Find where the given text appears and provide that cell's center as [x, y] coordinate. 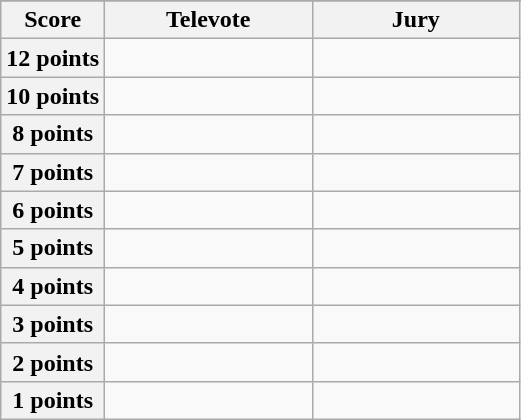
8 points [53, 134]
Score [53, 20]
3 points [53, 324]
Televote [209, 20]
2 points [53, 362]
5 points [53, 248]
4 points [53, 286]
10 points [53, 96]
Jury [416, 20]
6 points [53, 210]
1 points [53, 400]
7 points [53, 172]
12 points [53, 58]
